Search for the cell housing the specified text and yield its (X, Y) center coordinate. 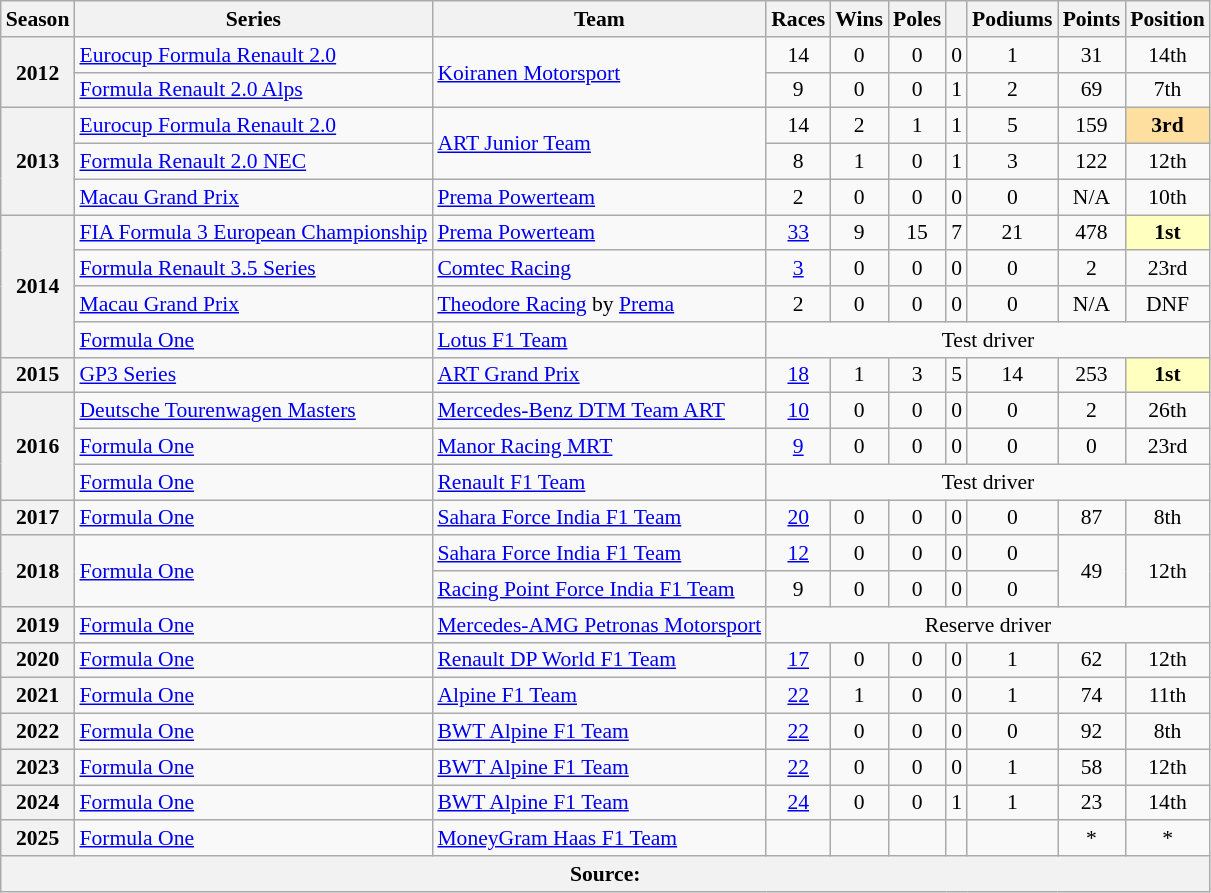
478 (1092, 233)
2020 (38, 660)
Mercedes-Benz DTM Team ART (599, 411)
Podiums (1012, 19)
49 (1092, 572)
62 (1092, 660)
10 (798, 411)
2019 (38, 625)
20 (798, 518)
Season (38, 19)
Team (599, 19)
Manor Racing MRT (599, 447)
GP3 Series (253, 375)
17 (798, 660)
Koiranen Motorsport (599, 72)
Formula Renault 2.0 Alps (253, 90)
74 (1092, 696)
ART Grand Prix (599, 375)
58 (1092, 767)
Source: (606, 874)
69 (1092, 90)
92 (1092, 732)
10th (1167, 197)
23 (1092, 803)
2023 (38, 767)
Position (1167, 19)
159 (1092, 126)
8 (798, 162)
FIA Formula 3 European Championship (253, 233)
2012 (38, 72)
2016 (38, 446)
Theodore Racing by Prema (599, 304)
15 (917, 233)
33 (798, 233)
7th (1167, 90)
2022 (38, 732)
Comtec Racing (599, 269)
11th (1167, 696)
2014 (38, 286)
Formula Renault 2.0 NEC (253, 162)
12 (798, 554)
Renault F1 Team (599, 482)
DNF (1167, 304)
21 (1012, 233)
24 (798, 803)
ART Junior Team (599, 144)
Poles (917, 19)
3rd (1167, 126)
Races (798, 19)
Deutsche Tourenwagen Masters (253, 411)
2015 (38, 375)
Reserve driver (988, 625)
7 (956, 233)
Alpine F1 Team (599, 696)
2024 (38, 803)
253 (1092, 375)
Wins (859, 19)
18 (798, 375)
2021 (38, 696)
87 (1092, 518)
31 (1092, 55)
2017 (38, 518)
2013 (38, 162)
2018 (38, 572)
Mercedes-AMG Petronas Motorsport (599, 625)
Lotus F1 Team (599, 340)
122 (1092, 162)
Points (1092, 19)
Renault DP World F1 Team (599, 660)
2025 (38, 839)
26th (1167, 411)
MoneyGram Haas F1 Team (599, 839)
Racing Point Force India F1 Team (599, 589)
Series (253, 19)
Formula Renault 3.5 Series (253, 269)
